Find where the given text appears and provide that cell's center as [x, y] coordinate. 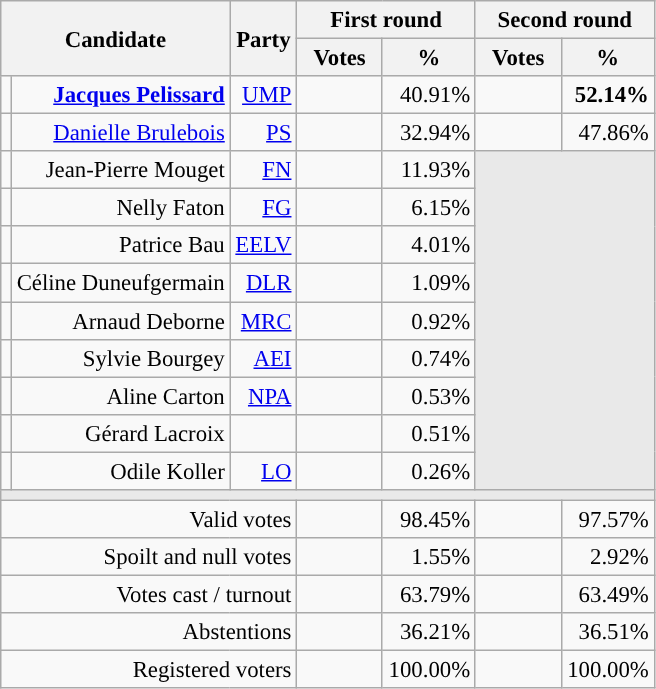
LO [264, 471]
EELV [264, 245]
0.51% [428, 433]
Jean-Pierre Mouget [120, 170]
FN [264, 170]
6.15% [428, 208]
Second round [564, 20]
FG [264, 208]
98.45% [428, 519]
1.09% [428, 283]
Candidate [116, 38]
Danielle Brulebois [120, 133]
0.74% [428, 358]
Abstentions [149, 632]
63.49% [608, 594]
Spoilt and null votes [149, 557]
NPA [264, 396]
PS [264, 133]
11.93% [428, 170]
First round [386, 20]
97.57% [608, 519]
Valid votes [149, 519]
Aline Carton [120, 396]
UMP [264, 95]
36.21% [428, 632]
Jacques Pelissard [120, 95]
32.94% [428, 133]
1.55% [428, 557]
Céline Duneufgermain [120, 283]
Gérard Lacroix [120, 433]
Sylvie Bourgey [120, 358]
0.26% [428, 471]
AEI [264, 358]
Nelly Faton [120, 208]
63.79% [428, 594]
Party [264, 38]
MRC [264, 321]
40.91% [428, 95]
Odile Koller [120, 471]
0.53% [428, 396]
0.92% [428, 321]
Registered voters [149, 670]
47.86% [608, 133]
36.51% [608, 632]
Votes cast / turnout [149, 594]
2.92% [608, 557]
Patrice Bau [120, 245]
DLR [264, 283]
Arnaud Deborne [120, 321]
4.01% [428, 245]
52.14% [608, 95]
